Locate the cell with the specified text and output its [x, y] center coordinate. 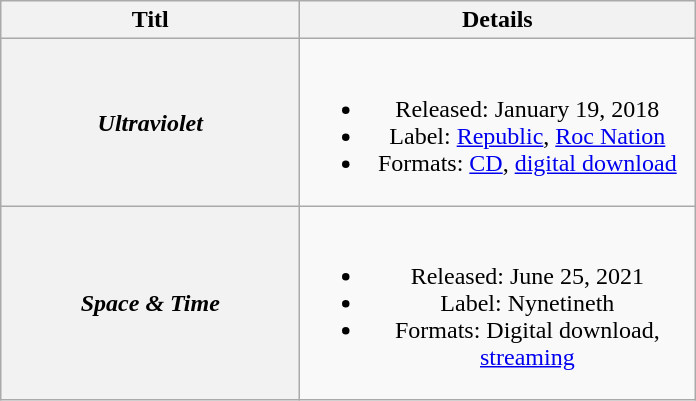
Released: June 25, 2021Label: NynetinethFormats: Digital download, streaming [498, 303]
Ultraviolet [150, 122]
Released: January 19, 2018Label: Republic, Roc NationFormats: CD, digital download [498, 122]
Titl [150, 20]
Details [498, 20]
Space & Time [150, 303]
